Output the (x, y) coordinate of the center of the cell containing the given text.  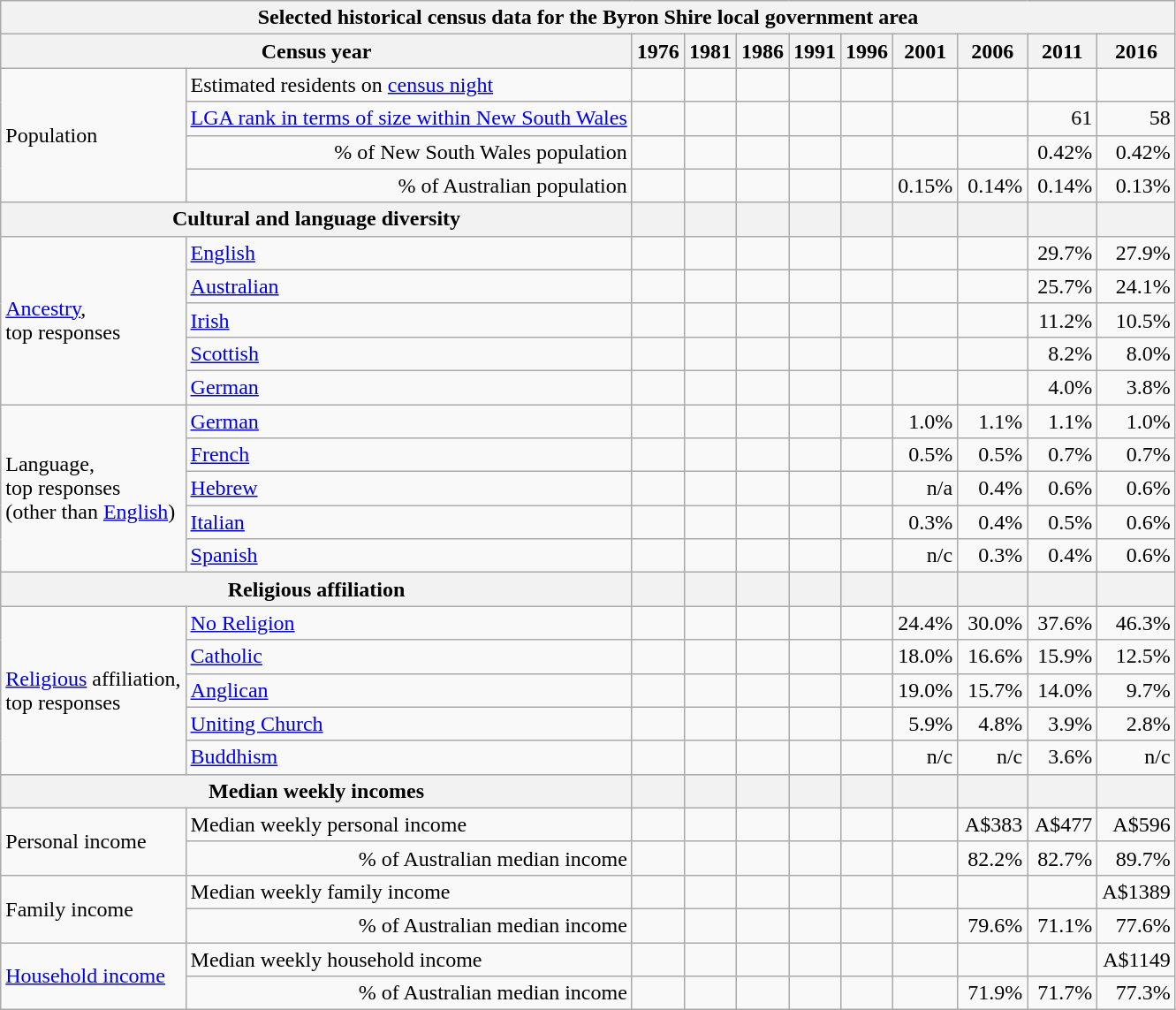
3.9% (1062, 724)
Household income (94, 976)
Religious affiliation (316, 589)
Median weekly personal income (408, 824)
Hebrew (408, 489)
82.2% (993, 858)
16.6% (993, 657)
2016 (1136, 51)
71.1% (1062, 925)
19.0% (926, 690)
Family income (94, 908)
A$383 (993, 824)
8.0% (1136, 353)
77.3% (1136, 993)
Population (94, 135)
58 (1136, 118)
1991 (815, 51)
30.0% (993, 623)
No Religion (408, 623)
LGA rank in terms of size within New South Wales (408, 118)
24.1% (1136, 286)
Language,top responses(other than English) (94, 489)
3.8% (1136, 387)
46.3% (1136, 623)
0.13% (1136, 186)
Uniting Church (408, 724)
82.7% (1062, 858)
24.4% (926, 623)
27.9% (1136, 253)
Buddhism (408, 757)
12.5% (1136, 657)
9.7% (1136, 690)
29.7% (1062, 253)
18.0% (926, 657)
Personal income (94, 841)
Italian (408, 522)
A$477 (1062, 824)
3.6% (1062, 757)
77.6% (1136, 925)
2011 (1062, 51)
0.15% (926, 186)
% of Australian population (408, 186)
Median weekly household income (408, 959)
Median weekly incomes (316, 791)
Census year (316, 51)
Scottish (408, 353)
Anglican (408, 690)
79.6% (993, 925)
n/a (926, 489)
5.9% (926, 724)
2006 (993, 51)
French (408, 455)
71.7% (1062, 993)
1981 (710, 51)
Ancestry,top responses (94, 320)
Median weekly family income (408, 892)
A$596 (1136, 824)
89.7% (1136, 858)
Australian (408, 286)
8.2% (1062, 353)
A$1149 (1136, 959)
1996 (868, 51)
1986 (762, 51)
4.8% (993, 724)
15.7% (993, 690)
Irish (408, 320)
Estimated residents on census night (408, 85)
English (408, 253)
25.7% (1062, 286)
A$1389 (1136, 892)
61 (1062, 118)
Spanish (408, 556)
Catholic (408, 657)
11.2% (1062, 320)
37.6% (1062, 623)
14.0% (1062, 690)
Religious affiliation,top responses (94, 690)
2.8% (1136, 724)
15.9% (1062, 657)
71.9% (993, 993)
1976 (657, 51)
4.0% (1062, 387)
10.5% (1136, 320)
Cultural and language diversity (316, 219)
2001 (926, 51)
Selected historical census data for the Byron Shire local government area (588, 18)
% of New South Wales population (408, 152)
